For the text-containing cell, return its midpoint in (x, y) coordinate format. 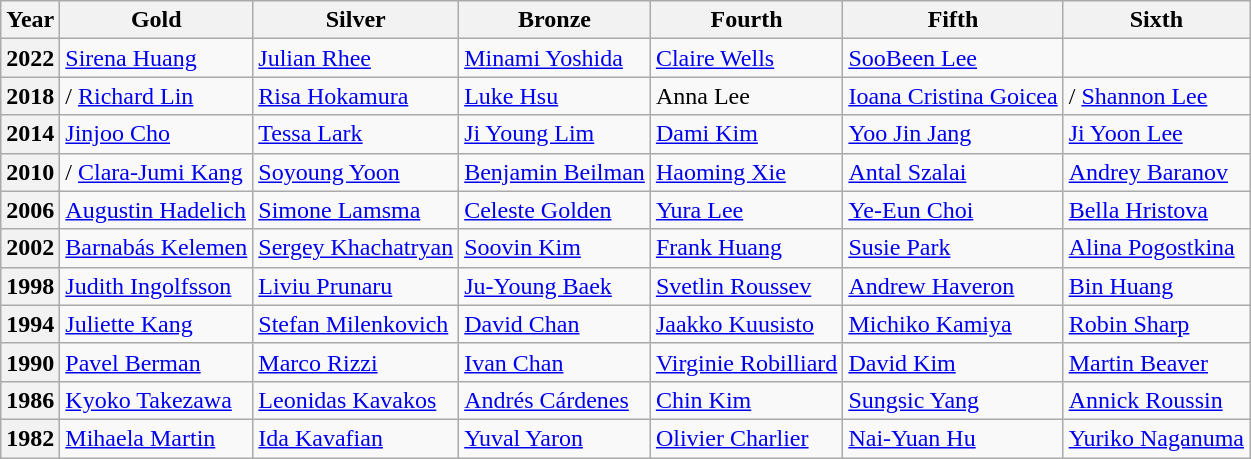
David Kim (953, 362)
Barnabás Kelemen (156, 248)
Yura Lee (746, 210)
Sungsic Yang (953, 400)
2002 (30, 248)
Nai-Yuan Hu (953, 438)
Svetlin Roussev (746, 286)
Bronze (555, 20)
Alina Pogostkina (1156, 248)
Michiko Kamiya (953, 324)
Fifth (953, 20)
Leonidas Kavakos (356, 400)
Kyoko Takezawa (156, 400)
/ Clara-Jumi Kang (156, 172)
Chin Kim (746, 400)
Augustin Hadelich (156, 210)
Tessa Lark (356, 134)
Antal Szalai (953, 172)
Haoming Xie (746, 172)
Benjamin Beilman (555, 172)
Mihaela Martin (156, 438)
Ji Young Lim (555, 134)
Virginie Robilliard (746, 362)
2014 (30, 134)
David Chan (555, 324)
SooBeen Lee (953, 58)
2018 (30, 96)
Simone Lamsma (356, 210)
Dami Kim (746, 134)
Luke Hsu (555, 96)
Bella Hristova (1156, 210)
Year (30, 20)
/ Richard Lin (156, 96)
Andrés Cárdenes (555, 400)
Robin Sharp (1156, 324)
Ioana Cristina Goicea (953, 96)
Jaakko Kuusisto (746, 324)
Andrey Baranov (1156, 172)
Ye-Eun Choi (953, 210)
Soyoung Yoon (356, 172)
Silver (356, 20)
1998 (30, 286)
Ji Yoon Lee (1156, 134)
Liviu Prunaru (356, 286)
Annick Roussin (1156, 400)
Soovin Kim (555, 248)
Andrew Haveron (953, 286)
Sirena Huang (156, 58)
Celeste Golden (555, 210)
Frank Huang (746, 248)
Ida Kavafian (356, 438)
2006 (30, 210)
1986 (30, 400)
Bin Huang (1156, 286)
Ivan Chan (555, 362)
1982 (30, 438)
Anna Lee (746, 96)
Risa Hokamura (356, 96)
Minami Yoshida (555, 58)
Stefan Milenkovich (356, 324)
Susie Park (953, 248)
Ju-Young Baek (555, 286)
Juliette Kang (156, 324)
Olivier Charlier (746, 438)
Sixth (1156, 20)
/ Shannon Lee (1156, 96)
Julian Rhee (356, 58)
1994 (30, 324)
Martin Beaver (1156, 362)
Fourth (746, 20)
Pavel Berman (156, 362)
Sergey Khachatryan (356, 248)
2022 (30, 58)
Gold (156, 20)
2010 (30, 172)
Yuval Yaron (555, 438)
Judith Ingolfsson (156, 286)
Marco Rizzi (356, 362)
Yuriko Naganuma (1156, 438)
Yoo Jin Jang (953, 134)
1990 (30, 362)
Claire Wells (746, 58)
Jinjoo Cho (156, 134)
